Extract the [X, Y] coordinate from the center of the cell holding the provided text.  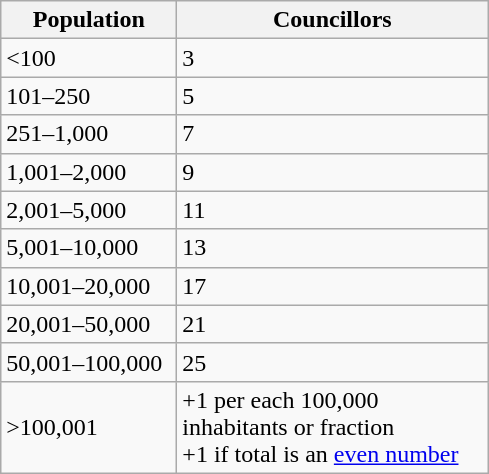
20,001–50,000 [89, 324]
Population [89, 20]
Councillors [332, 20]
2,001–5,000 [89, 210]
11 [332, 210]
21 [332, 324]
50,001–100,000 [89, 362]
3 [332, 58]
7 [332, 134]
+1 per each 100,000 inhabitants or fraction+1 if total is an even number [332, 427]
10,001–20,000 [89, 286]
5 [332, 96]
1,001–2,000 [89, 172]
>100,001 [89, 427]
25 [332, 362]
251–1,000 [89, 134]
5,001–10,000 [89, 248]
<100 [89, 58]
13 [332, 248]
9 [332, 172]
101–250 [89, 96]
17 [332, 286]
